Pinpoint the cell where the given text exists, returning its [x, y] midpoint coordinate. 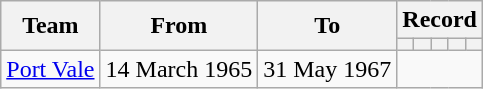
Port Vale [50, 69]
14 March 1965 [179, 69]
From [179, 26]
31 May 1967 [328, 69]
To [328, 26]
Record [440, 20]
Team [50, 26]
